Pinpoint the cell where the given text exists, returning its [x, y] midpoint coordinate. 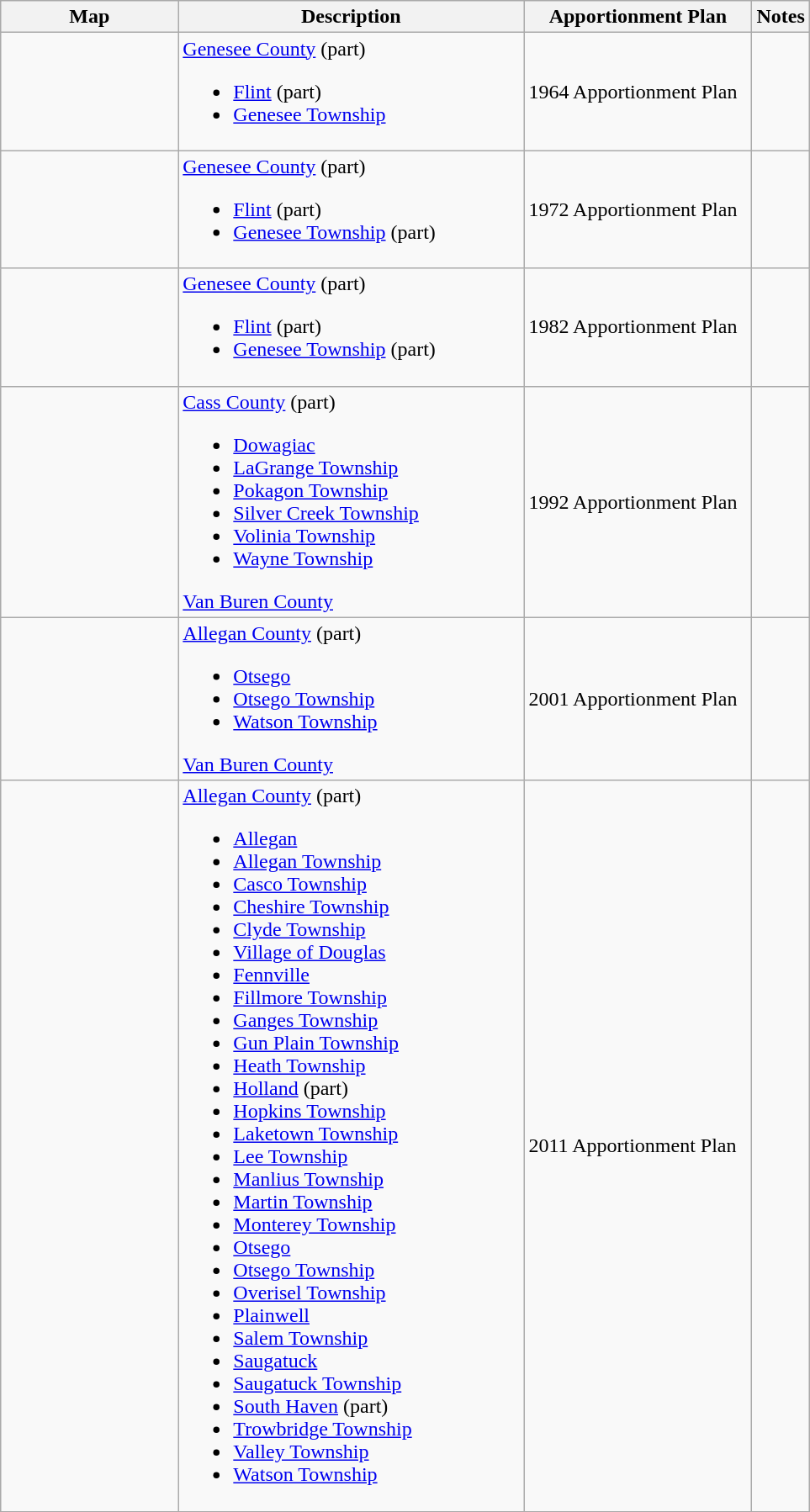
Map [89, 17]
2001 Apportionment Plan [638, 699]
Genesee County (part)Flint (part)Genesee Township [352, 92]
1982 Apportionment Plan [638, 327]
Cass County (part)DowagiacLaGrange TownshipPokagon TownshipSilver Creek TownshipVolinia TownshipWayne TownshipVan Buren County [352, 501]
1964 Apportionment Plan [638, 92]
Description [352, 17]
Apportionment Plan [638, 17]
Notes [781, 17]
Allegan County (part)OtsegoOtsego TownshipWatson TownshipVan Buren County [352, 699]
2011 Apportionment Plan [638, 1145]
1992 Apportionment Plan [638, 501]
1972 Apportionment Plan [638, 209]
